Provide the [X, Y] coordinate of the cell's center where the given text is located.  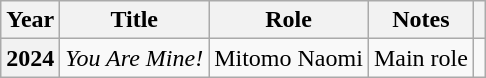
Notes [420, 20]
2024 [30, 58]
You Are Mine! [134, 58]
Main role [420, 58]
Year [30, 20]
Role [289, 20]
Mitomo Naomi [289, 58]
Title [134, 20]
